Find where the given text appears and provide that cell's center as [X, Y] coordinate. 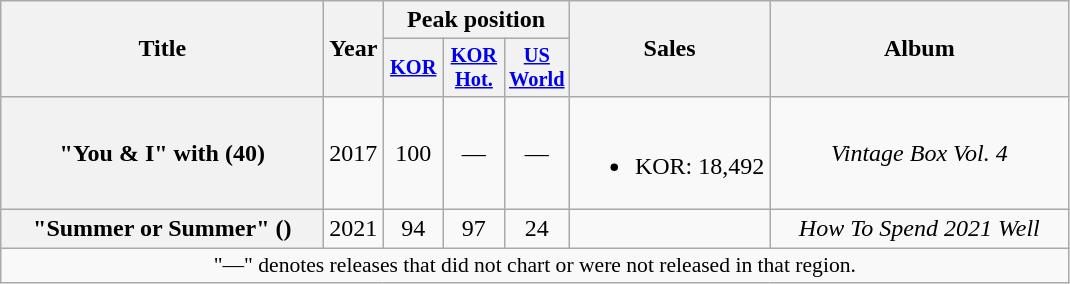
94 [414, 229]
97 [474, 229]
Peak position [476, 20]
2021 [354, 229]
Year [354, 49]
Vintage Box Vol. 4 [920, 152]
KORHot. [474, 68]
Sales [669, 49]
USWorld [536, 68]
"—" denotes releases that did not chart or were not released in that region. [535, 266]
KOR [414, 68]
"Summer or Summer" () [162, 229]
100 [414, 152]
"You & I" with (40) [162, 152]
KOR: 18,492 [669, 152]
How To Spend 2021 Well [920, 229]
Album [920, 49]
2017 [354, 152]
24 [536, 229]
Title [162, 49]
